Detect which cell encompasses the target text, then output its (X, Y) center coordinate. 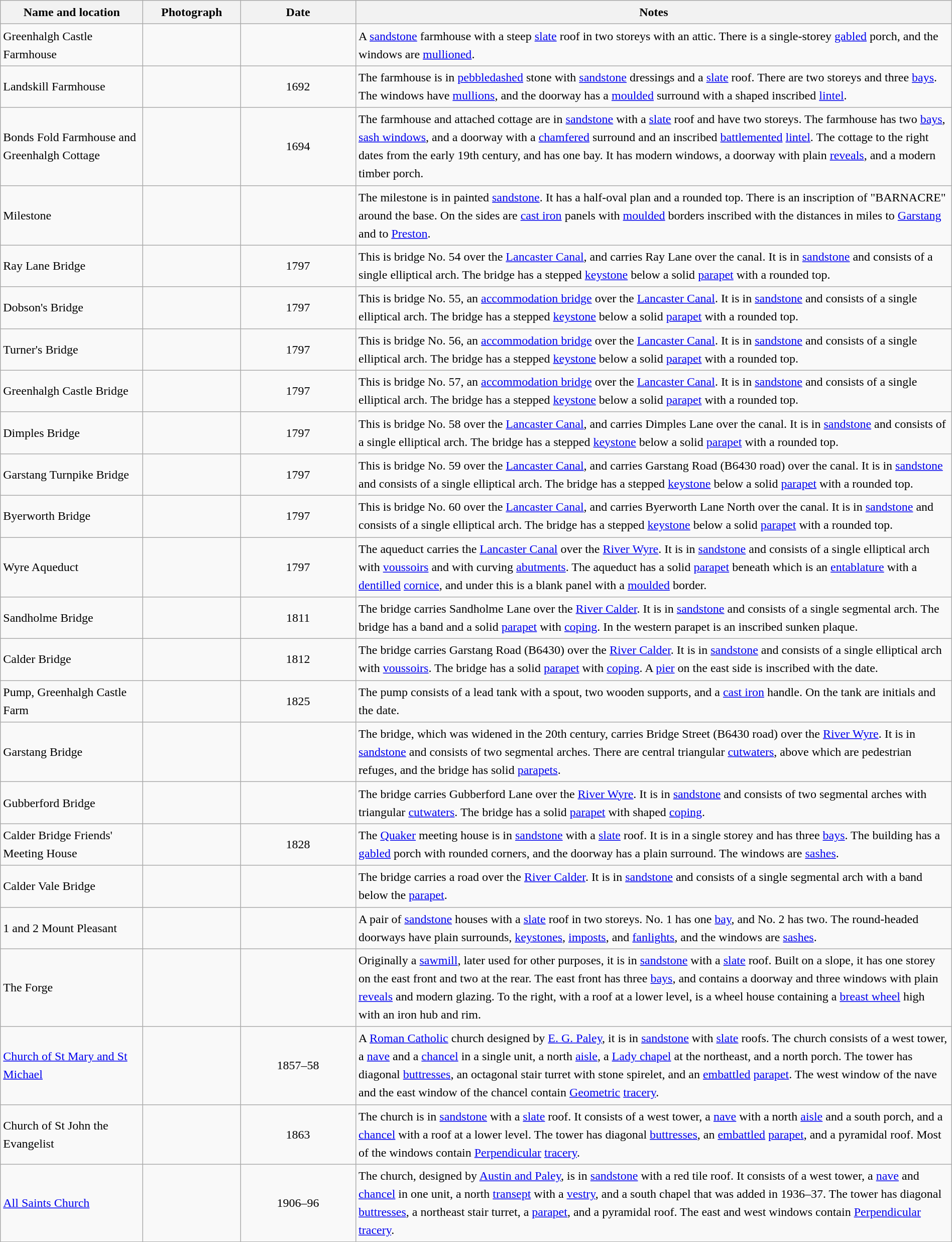
The bridge carries a road over the River Calder. It is in sandstone and consists of a single segmental arch with a band below the parapet. (654, 886)
1811 (298, 618)
Wyre Aqueduct (72, 568)
Ray Lane Bridge (72, 266)
Greenhalgh Castle Farmhouse (72, 45)
Calder Bridge (72, 660)
Dobson's Bridge (72, 307)
Milestone (72, 215)
Name and location (72, 12)
Date (298, 12)
Bonds Fold Farmhouse andGreenhalgh Cottage (72, 147)
The pump consists of a lead tank with a spout, two wooden supports, and a cast iron handle. On the tank are initials and the date. (654, 701)
1828 (298, 845)
1857–58 (298, 1066)
Dimples Bridge (72, 433)
Landskill Farmhouse (72, 86)
Turner's Bridge (72, 350)
A sandstone farmhouse with a steep slate roof in two storeys with an attic. There is a single-storey gabled porch, and the windows are mullioned. (654, 45)
1906–96 (298, 1203)
1692 (298, 86)
1694 (298, 147)
Gubberford Bridge (72, 803)
Greenhalgh Castle Bridge (72, 391)
1825 (298, 701)
Notes (654, 12)
Photograph (192, 12)
Pump, Greenhalgh Castle Farm (72, 701)
Calder Bridge Friends' Meeting House (72, 845)
1863 (298, 1134)
Sandholme Bridge (72, 618)
Church of St Mary and St Michael (72, 1066)
1 and 2 Mount Pleasant (72, 928)
Garstang Turnpike Bridge (72, 474)
Church of St John the Evangelist (72, 1134)
1812 (298, 660)
Byerworth Bridge (72, 516)
Garstang Bridge (72, 752)
The Forge (72, 987)
Calder Vale Bridge (72, 886)
All Saints Church (72, 1203)
